Pinpoint the cell where the given text exists, returning its [x, y] midpoint coordinate. 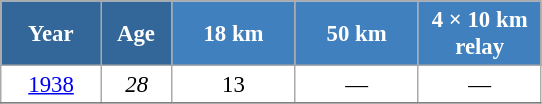
4 × 10 km relay [480, 34]
Year [52, 34]
50 km [356, 34]
28 [136, 85]
1938 [52, 85]
13 [234, 85]
Age [136, 34]
18 km [234, 34]
